Return (X, Y) of the center of cell containing provided text 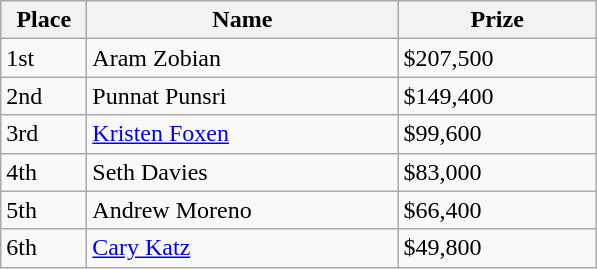
Prize (498, 20)
6th (44, 248)
Cary Katz (242, 248)
$83,000 (498, 172)
$207,500 (498, 58)
Aram Zobian (242, 58)
$49,800 (498, 248)
1st (44, 58)
Kristen Foxen (242, 134)
Andrew Moreno (242, 210)
Place (44, 20)
2nd (44, 96)
$99,600 (498, 134)
$66,400 (498, 210)
3rd (44, 134)
4th (44, 172)
Name (242, 20)
Seth Davies (242, 172)
5th (44, 210)
$149,400 (498, 96)
Punnat Punsri (242, 96)
